Return (X, Y) of the center of cell containing provided text 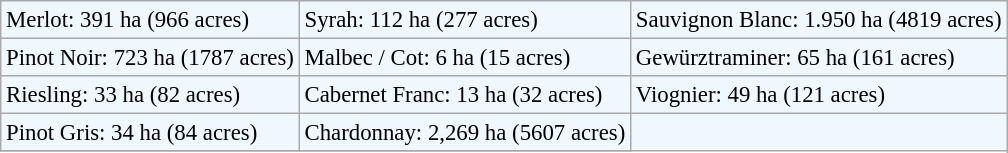
Viognier: 49 ha (121 acres) (819, 95)
Merlot: 391 ha (966 acres) (150, 20)
Cabernet Franc: 13 ha (32 acres) (464, 95)
Pinot Noir: 723 ha (1787 acres) (150, 58)
Sauvignon Blanc: 1.950 ha (4819 acres) (819, 20)
Pinot Gris: 34 ha (84 acres) (150, 133)
Syrah: 112 ha (277 acres) (464, 20)
Riesling: 33 ha (82 acres) (150, 95)
Malbec / Cot: 6 ha (15 acres) (464, 58)
Gewürztraminer: 65 ha (161 acres) (819, 58)
Chardonnay: 2,269 ha (5607 acres) (464, 133)
